Determine the [X, Y] coordinate at the center of the cell enclosing the given text.  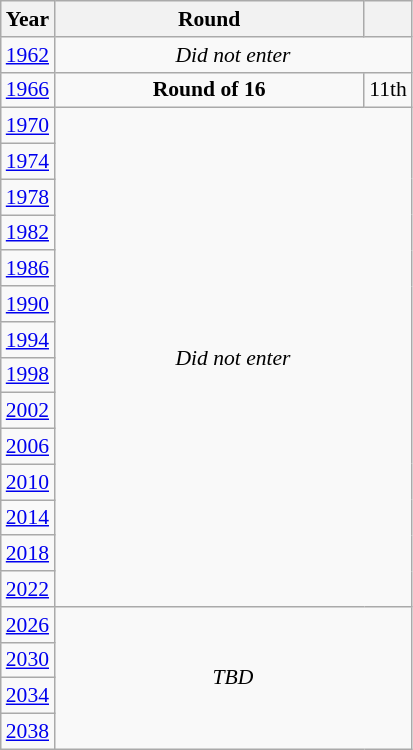
11th [388, 90]
2030 [28, 660]
1970 [28, 126]
TBD [233, 678]
2006 [28, 447]
1962 [28, 55]
2034 [28, 696]
1966 [28, 90]
1978 [28, 197]
2026 [28, 625]
2014 [28, 518]
2022 [28, 589]
Round of 16 [209, 90]
1998 [28, 375]
2002 [28, 411]
1986 [28, 269]
2038 [28, 732]
Round [209, 19]
1990 [28, 304]
1982 [28, 233]
1994 [28, 340]
1974 [28, 162]
2010 [28, 482]
2018 [28, 554]
Year [28, 19]
